Locate the cell with the specified text and output its (X, Y) center coordinate. 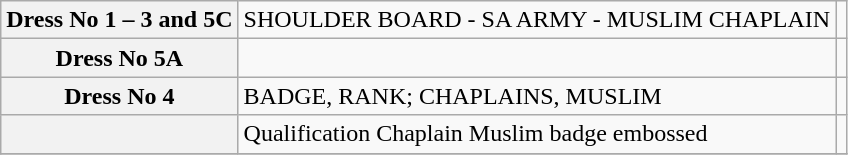
BADGE, RANK; CHAPLAINS, MUSLIM (537, 96)
Dress No 1 – 3 and 5C (120, 20)
Qualification Chaplain Muslim badge embossed (537, 134)
SHOULDER BOARD - SA ARMY - MUSLIM CHAPLAIN (537, 20)
Dress No 4 (120, 96)
Dress No 5A (120, 58)
